Provide the [x, y] coordinate of the cell's center where the given text is located.  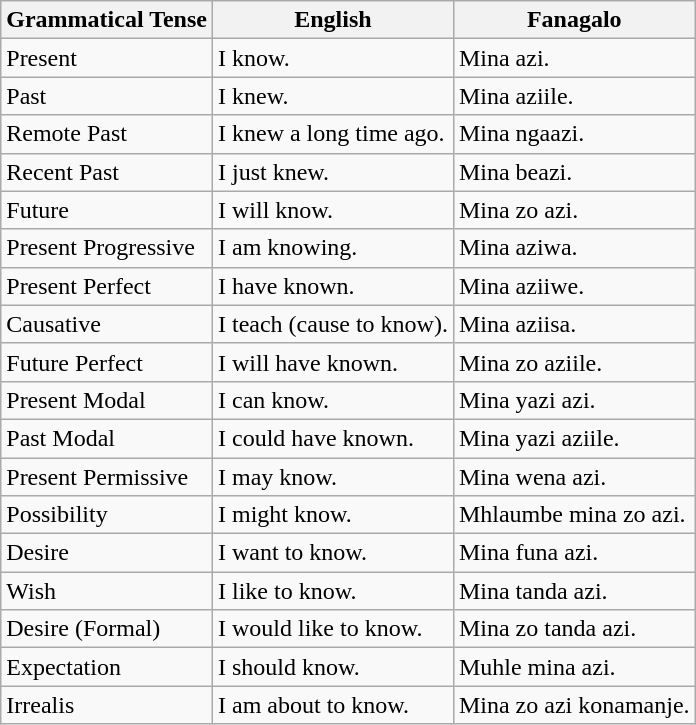
I will know. [332, 210]
Mina zo azi. [574, 210]
Mina azi. [574, 58]
Desire [107, 553]
Fanagalo [574, 20]
Mina ngaazi. [574, 134]
I should know. [332, 667]
I like to know. [332, 591]
Expectation [107, 667]
I could have known. [332, 438]
Mina yazi azi. [574, 400]
Present Modal [107, 400]
Wish [107, 591]
Mina zo tanda azi. [574, 629]
I can know. [332, 400]
I may know. [332, 477]
Mina aziwa. [574, 248]
Mina zo azi konamanje. [574, 705]
I will have known. [332, 362]
I teach (cause to know). [332, 324]
Mina wena azi. [574, 477]
I might know. [332, 515]
Grammatical Tense [107, 20]
Mina beazi. [574, 172]
Mina funa azi. [574, 553]
I knew a long time ago. [332, 134]
Recent Past [107, 172]
Present [107, 58]
I am knowing. [332, 248]
Past Modal [107, 438]
Desire (Formal) [107, 629]
Mina aziile. [574, 96]
Future Perfect [107, 362]
Past [107, 96]
I want to know. [332, 553]
Mina aziisa. [574, 324]
Muhle mina azi. [574, 667]
Mhlaumbe mina zo azi. [574, 515]
I know. [332, 58]
Future [107, 210]
Possibility [107, 515]
Mina zo aziile. [574, 362]
Remote Past [107, 134]
Present Progressive [107, 248]
Mina tanda azi. [574, 591]
I knew. [332, 96]
Present Perfect [107, 286]
English [332, 20]
Mina yazi aziile. [574, 438]
Causative [107, 324]
Present Permissive [107, 477]
I have known. [332, 286]
I would like to know. [332, 629]
I am about to know. [332, 705]
Mina aziiwe. [574, 286]
Irrealis [107, 705]
I just knew. [332, 172]
